Determine the [X, Y] coordinate at the center of the cell enclosing the given text.  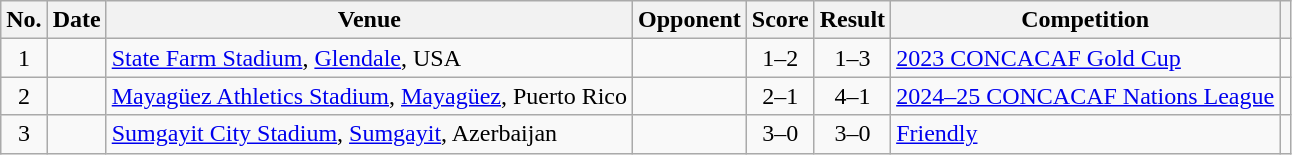
Result [852, 20]
2024–25 CONCACAF Nations League [1086, 96]
2 [24, 96]
No. [24, 20]
Friendly [1086, 134]
4–1 [852, 96]
Opponent [690, 20]
Score [780, 20]
Date [76, 20]
Sumgayit City Stadium, Sumgayit, Azerbaijan [369, 134]
State Farm Stadium, Glendale, USA [369, 58]
1 [24, 58]
Venue [369, 20]
2–1 [780, 96]
Mayagüez Athletics Stadium, Mayagüez, Puerto Rico [369, 96]
1–2 [780, 58]
2023 CONCACAF Gold Cup [1086, 58]
3 [24, 134]
Competition [1086, 20]
1–3 [852, 58]
